Extract the (X, Y) coordinate from the center of the cell holding the provided text.  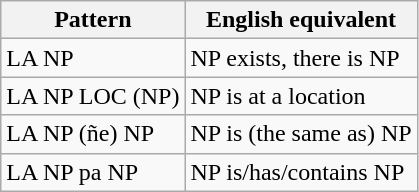
Pattern (93, 20)
NP is/has/contains NP (301, 172)
LA NP LOC (NP) (93, 96)
LA NP (93, 58)
NP is at a location (301, 96)
NP exists, there is NP (301, 58)
English equivalent (301, 20)
NP is (the same as) NP (301, 134)
LA NP pa NP (93, 172)
LA NP (ñe) NP (93, 134)
